Provide the [x, y] coordinate of the cell's center where the given text is located.  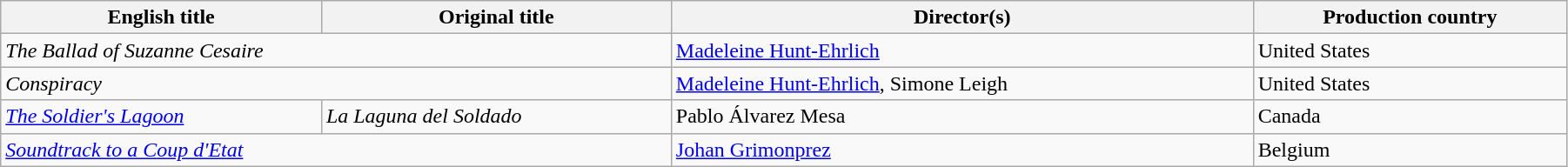
Belgium [1410, 150]
English title [162, 17]
Canada [1410, 117]
Madeleine Hunt-Ehrlich, Simone Leigh [962, 83]
Madeleine Hunt-Ehrlich [962, 50]
Director(s) [962, 17]
Original title [496, 17]
The Soldier's Lagoon [162, 117]
Johan Grimonprez [962, 150]
Soundtrack to a Coup d'Etat [336, 150]
Production country [1410, 17]
Pablo Álvarez Mesa [962, 117]
Conspiracy [336, 83]
The Ballad of Suzanne Cesaire [336, 50]
La Laguna del Soldado [496, 117]
